Search for the cell housing the specified text and yield its [x, y] center coordinate. 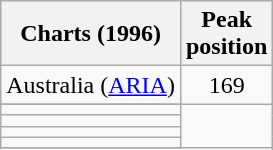
169 [226, 85]
Peakposition [226, 34]
Charts (1996) [91, 34]
Australia (ARIA) [91, 85]
